Identify which cell holds the provided text, then report its (X, Y) central coordinate. 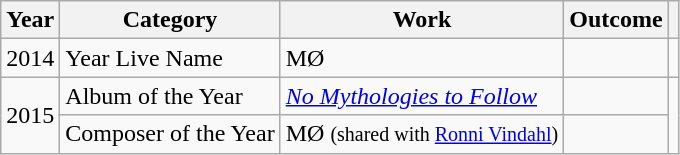
Year Live Name (170, 58)
Album of the Year (170, 96)
MØ (422, 58)
Composer of the Year (170, 134)
MØ (shared with Ronni Vindahl) (422, 134)
2015 (30, 115)
2014 (30, 58)
Outcome (616, 20)
Year (30, 20)
Category (170, 20)
Work (422, 20)
No Mythologies to Follow (422, 96)
